From the cell containing the given text, extract its center point as [X, Y] coordinate. 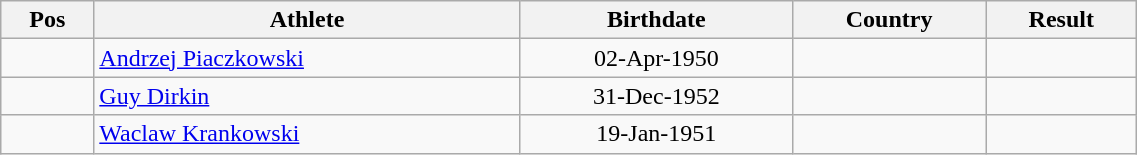
31-Dec-1952 [656, 96]
Birthdate [656, 20]
Waclaw Krankowski [307, 134]
Athlete [307, 20]
Result [1062, 20]
Country [888, 20]
Pos [48, 20]
02-Apr-1950 [656, 58]
Guy Dirkin [307, 96]
19-Jan-1951 [656, 134]
Andrzej Piaczkowski [307, 58]
